Extract the (x, y) coordinate from the center of the cell holding the provided text.  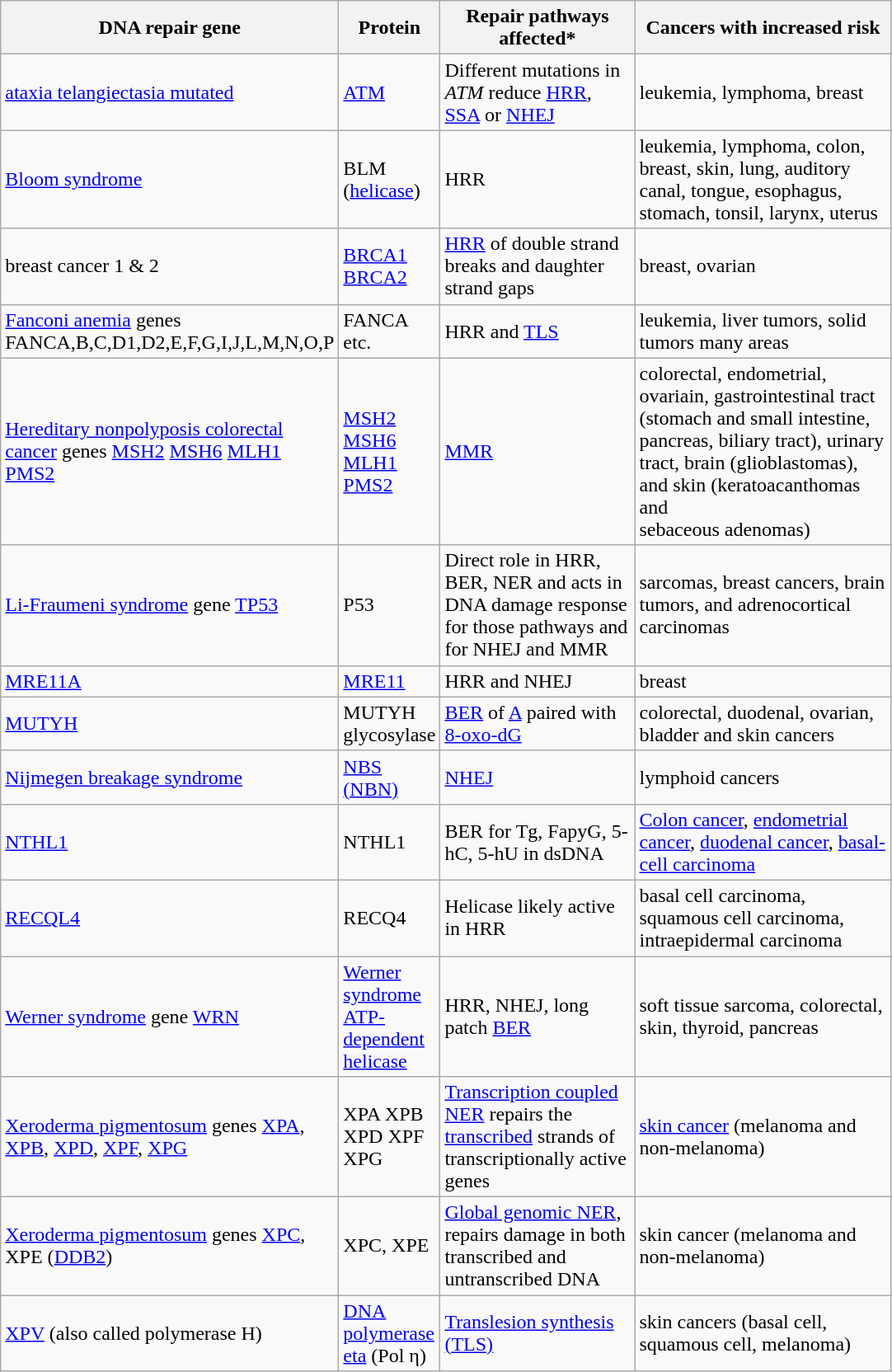
P53 (389, 605)
Bloom syndrome (170, 180)
Hereditary nonpolyposis colorectal cancer genes MSH2 MSH6 MLH1 PMS2 (170, 452)
Colon cancer, endometrial cancer, duodenal cancer, basal-cell carcinoma (763, 842)
Transcription coupled NER repairs the transcribed strands of transcriptionally active genes (538, 1137)
MUTYH (170, 724)
RECQ4 (389, 918)
XPV (also called polymerase H) (170, 1333)
sarcomas, breast cancers, brain tumors, and adrenocortical carcinomas (763, 605)
Xeroderma pigmentosum genes XPC, XPE (DDB2) (170, 1247)
MSH2 MSH6 MLH1 PMS2 (389, 452)
Protein (389, 28)
skin cancers (basal cell, squamous cell, melanoma) (763, 1333)
Nijmegen breakage syndrome (170, 777)
HRR and TLS (538, 331)
Global genomic NER, repairs damage in both transcribed and untranscribed DNA (538, 1247)
XPA XPB XPD XPF XPG (389, 1137)
MMR (538, 452)
breast, ovarian (763, 266)
HRR and NHEJ (538, 681)
XPC, XPE (389, 1247)
leukemia, lymphoma, breast (763, 92)
DNA polymerase eta (Pol η) (389, 1333)
MRE11A (170, 681)
HRR (538, 180)
Werner syndrome gene WRN (170, 1017)
ATM (389, 92)
BRCA1 BRCA2 (389, 266)
BLM (helicase) (389, 180)
FANCA etc. (389, 331)
Xeroderma pigmentosum genes XPA, XPB, XPD, XPF, XPG (170, 1137)
soft tissue sarcoma, colorectal, skin, thyroid, pancreas (763, 1017)
Li-Fraumeni syndrome gene TP53 (170, 605)
leukemia, liver tumors, solid tumors many areas (763, 331)
leukemia, lymphoma, colon, breast, skin, lung, auditory canal, tongue, esophagus, stomach, tonsil, larynx, uterus (763, 180)
Direct role in HRR, BER, NER and acts in DNA damage response for those pathways and for NHEJ and MMR (538, 605)
basal cell carcinoma, squamous cell carcinoma, intraepidermal carcinoma (763, 918)
ataxia telangiectasia mutated (170, 92)
MRE11 (389, 681)
Fanconi anemia genes FANCA,B,C,D1,D2,E,F,G,I,J,L,M,N,O,P (170, 331)
Werner syndrome ATP-dependent helicase (389, 1017)
HRR of double strand breaks and daughter strand gaps (538, 266)
breast (763, 681)
HRR, NHEJ, long patch BER (538, 1017)
RECQL4 (170, 918)
NBS (NBN) (389, 777)
Cancers with increased risk (763, 28)
BER for Tg, FapyG, 5-hC, 5-hU in dsDNA (538, 842)
lymphoid cancers (763, 777)
breast cancer 1 & 2 (170, 266)
Helicase likely active in HRR (538, 918)
Repair pathways affected* (538, 28)
NHEJ (538, 777)
Different mutations in ATM reduce HRR, SSA or NHEJ (538, 92)
Translesion synthesis (TLS) (538, 1333)
BER of A paired with 8-oxo-dG (538, 724)
MUTYH glycosylase (389, 724)
colorectal, duodenal, ovarian, bladder and skin cancers (763, 724)
DNA repair gene (170, 28)
